From the cell containing the given text, extract its center point as (x, y) coordinate. 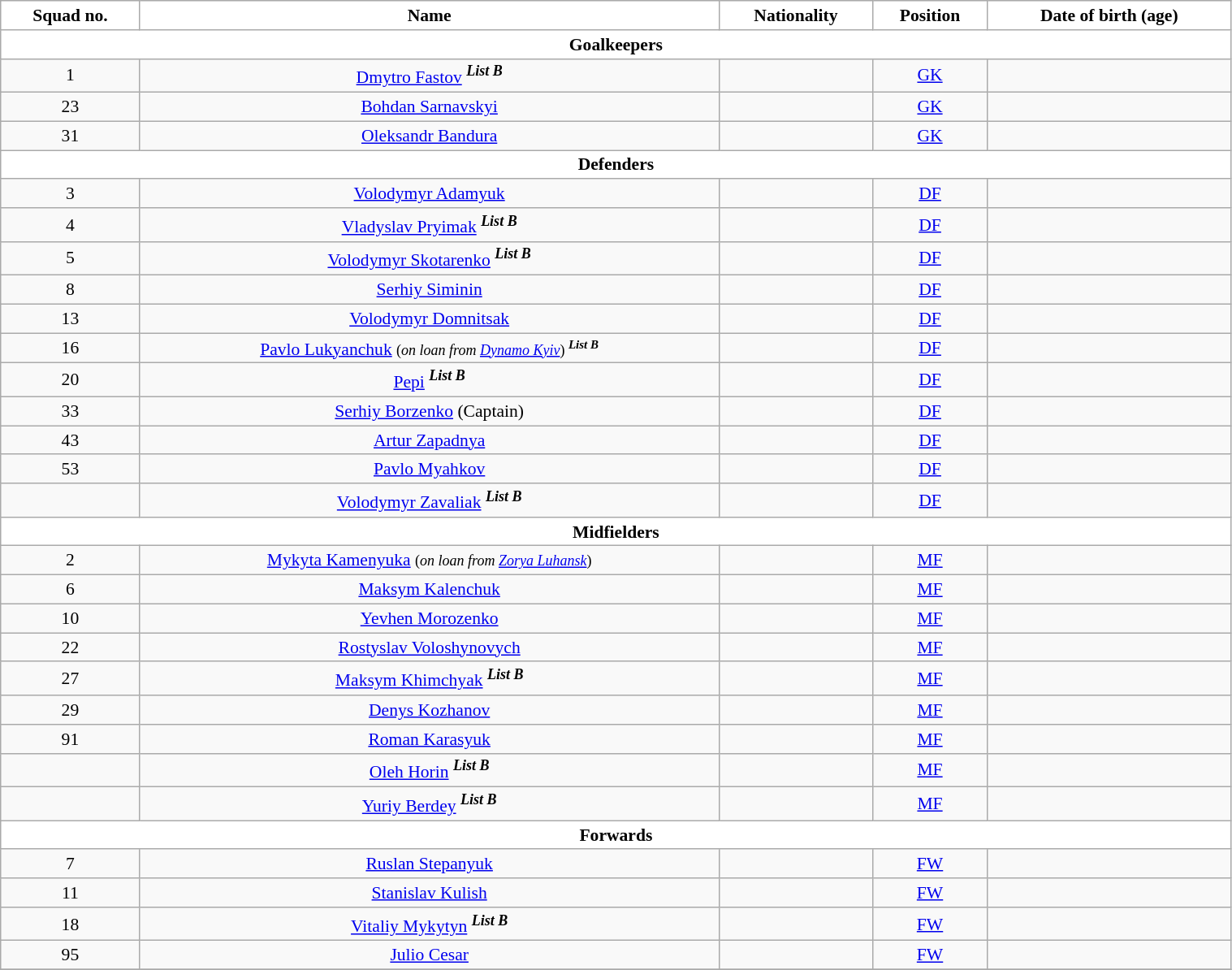
7 (70, 864)
Volodymyr Adamyuk (429, 194)
Volodymyr Zavaliak List B (429, 500)
Yuriy Berdey List B (429, 804)
22 (70, 647)
Ruslan Stepanyuk (429, 864)
Date of birth (age) (1109, 15)
29 (70, 710)
Artur Zapadnya (429, 440)
Serhiy Siminin (429, 290)
Julio Cesar (429, 955)
Volodymyr Skotarenko List B (429, 258)
Goalkeepers (616, 45)
1 (70, 75)
Position (929, 15)
Midfielders (616, 532)
Serhiy Borzenko (Captain) (429, 412)
Oleh Horin List B (429, 770)
Pavlo Myahkov (429, 470)
Denys Kozhanov (429, 710)
Squad no. (70, 15)
Maksym Khimchyak List B (429, 679)
Mykyta Kamenyuka (on loan from Zorya Luhansk) (429, 561)
Roman Karasyuk (429, 739)
Dmytro Fastov List B (429, 75)
Maksym Kalenchuk (429, 590)
10 (70, 619)
Rostyslav Voloshynovych (429, 647)
11 (70, 893)
27 (70, 679)
2 (70, 561)
6 (70, 590)
3 (70, 194)
31 (70, 136)
Nationality (796, 15)
Bohdan Sarnavskyi (429, 107)
5 (70, 258)
33 (70, 412)
Pepi List B (429, 380)
Defenders (616, 165)
91 (70, 739)
Volodymyr Domnitsak (429, 318)
Yevhen Morozenko (429, 619)
Oleksandr Bandura (429, 136)
18 (70, 925)
Name (429, 15)
4 (70, 224)
8 (70, 290)
43 (70, 440)
95 (70, 955)
Vitaliy Mykytyn List B (429, 925)
Pavlo Lukyanchuk (on loan from Dynamo Kyiv) List B (429, 348)
20 (70, 380)
Forwards (616, 835)
16 (70, 348)
Vladyslav Pryimak List B (429, 224)
53 (70, 470)
23 (70, 107)
Stanislav Kulish (429, 893)
13 (70, 318)
